Output the [X, Y] coordinate of the center of the cell containing the given text.  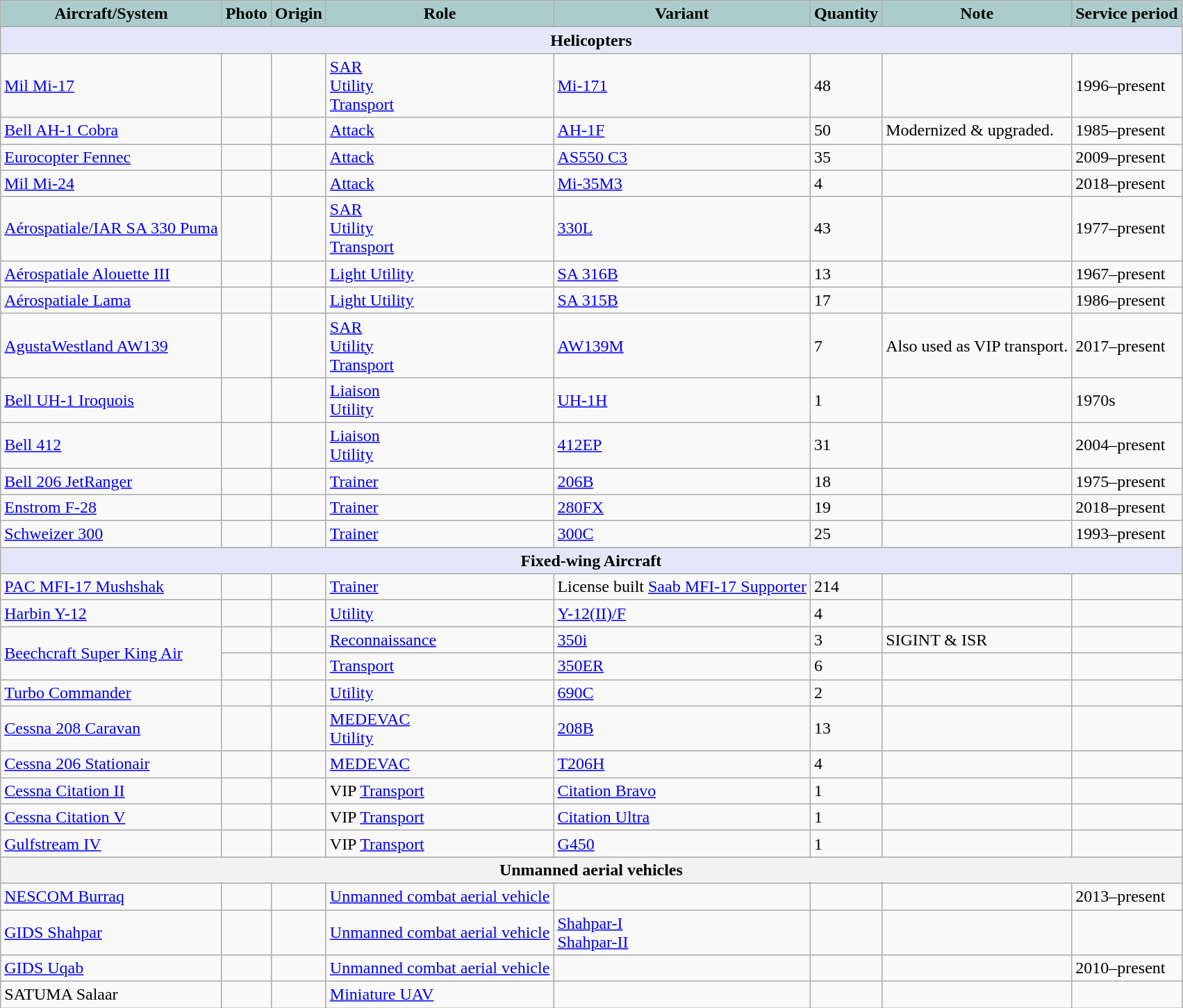
Aircraft/System [111, 14]
Mi-35M3 [682, 183]
300C [682, 534]
AS550 C3 [682, 157]
SIGINT & ISR [977, 640]
208B [682, 728]
Turbo Commander [111, 693]
Quantity [846, 14]
206B [682, 481]
Gulfstream IV [111, 843]
7 [846, 345]
Citation Bravo [682, 791]
19 [846, 508]
Aérospatiale Lama [111, 300]
Fixed-wing Aircraft [591, 561]
412EP [682, 445]
25 [846, 534]
1970s [1127, 400]
MEDEVACUtility [440, 728]
Reconnaissance [440, 640]
1996–present [1127, 85]
Cessna Citation V [111, 817]
AgustaWestland AW139 [111, 345]
330L [682, 229]
T206H [682, 764]
31 [846, 445]
Schweizer 300 [111, 534]
Unmanned aerial vehicles [591, 870]
1977–present [1127, 229]
Bell UH-1 Iroquois [111, 400]
SA 316B [682, 274]
3 [846, 640]
Role [440, 14]
Bell 412 [111, 445]
Bell 206 JetRanger [111, 481]
2013–present [1127, 896]
MEDEVAC [440, 764]
GIDS Uqab [111, 968]
SATUMA Salaar [111, 995]
GIDS Shahpar [111, 932]
48 [846, 85]
Y-12(II)/F [682, 613]
6 [846, 666]
Service period [1127, 14]
Cessna 208 Caravan [111, 728]
Eurocopter Fennec [111, 157]
Harbin Y-12 [111, 613]
2017–present [1127, 345]
Modernized & upgraded. [977, 131]
Transport [440, 666]
License built Saab MFI-17 Supporter [682, 587]
Note [977, 14]
Mi-171 [682, 85]
Mil Mi-24 [111, 183]
43 [846, 229]
Shahpar-IShahpar-II [682, 932]
AW139M [682, 345]
Miniature UAV [440, 995]
G450 [682, 843]
Enstrom F-28 [111, 508]
1993–present [1127, 534]
PAC MFI-17 Mushshak [111, 587]
Variant [682, 14]
Cessna Citation II [111, 791]
18 [846, 481]
2010–present [1127, 968]
Cessna 206 Stationair [111, 764]
2 [846, 693]
1986–present [1127, 300]
Mil Mi-17 [111, 85]
Beechcraft Super King Air [111, 653]
Bell AH-1 Cobra [111, 131]
1975–present [1127, 481]
1985–present [1127, 131]
SA 315B [682, 300]
690C [682, 693]
Citation Ultra [682, 817]
214 [846, 587]
17 [846, 300]
UH-1H [682, 400]
Also used as VIP transport. [977, 345]
Aérospatiale Alouette III [111, 274]
1967–present [1127, 274]
AH-1F [682, 131]
280FX [682, 508]
Helicopters [591, 40]
Origin [299, 14]
50 [846, 131]
2009–present [1127, 157]
350ER [682, 666]
Aérospatiale/IAR SA 330 Puma [111, 229]
350i [682, 640]
35 [846, 157]
2004–present [1127, 445]
NESCOM Burraq [111, 896]
Photo [246, 14]
